Scan for the cell matching the given text and deliver its [X, Y] coordinate at center. 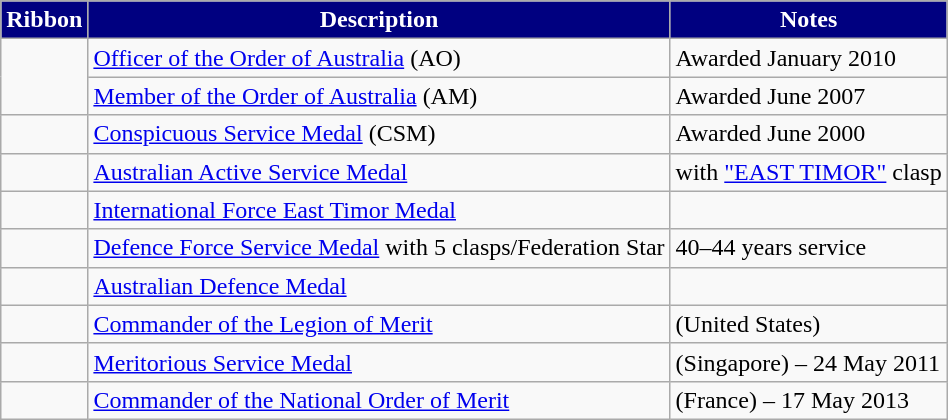
(France) – 17 May 2013 [808, 400]
Notes [808, 20]
with "EAST TIMOR" clasp [808, 172]
(United States) [808, 324]
Defence Force Service Medal with 5 clasps/Federation Star [379, 248]
Meritorious Service Medal [379, 362]
Australian Defence Medal [379, 286]
Commander of the Legion of Merit [379, 324]
Conspicuous Service Medal (CSM) [379, 134]
Awarded January 2010 [808, 58]
Description [379, 20]
Awarded June 2007 [808, 96]
40–44 years service [808, 248]
(Singapore) – 24 May 2011 [808, 362]
Ribbon [44, 20]
Australian Active Service Medal [379, 172]
International Force East Timor Medal [379, 210]
Member of the Order of Australia (AM) [379, 96]
Awarded June 2000 [808, 134]
Officer of the Order of Australia (AO) [379, 58]
Commander of the National Order of Merit [379, 400]
